Find where the given text appears and provide that cell's center as [X, Y] coordinate. 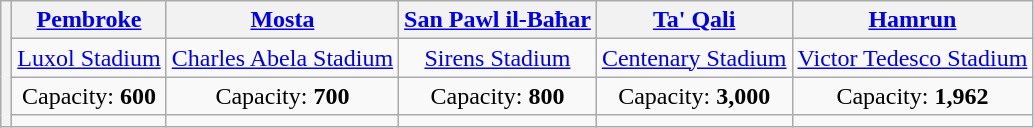
Centenary Stadium [694, 58]
Hamrun [912, 20]
Victor Tedesco Stadium [912, 58]
Capacity: 600 [89, 96]
Pembroke [89, 20]
Sirens Stadium [498, 58]
San Pawl il-Baħar [498, 20]
Ta' Qali [694, 20]
Capacity: 800 [498, 96]
Luxol Stadium [89, 58]
Capacity: 700 [282, 96]
Mosta [282, 20]
Charles Abela Stadium [282, 58]
Capacity: 3,000 [694, 96]
Capacity: 1,962 [912, 96]
